Detect which cell encompasses the target text, then output its [X, Y] center coordinate. 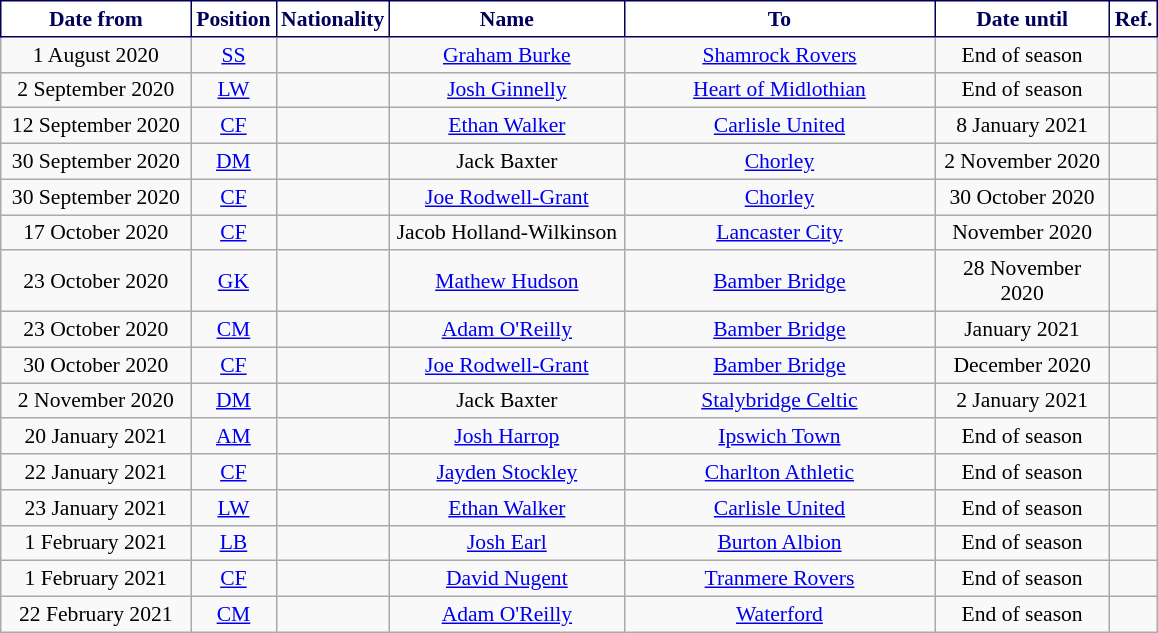
LB [234, 543]
Burton Albion [779, 543]
Waterford [779, 615]
Tranmere Rovers [779, 579]
Mathew Hudson [506, 282]
AM [234, 437]
January 2021 [1022, 330]
David Nugent [506, 579]
Jayden Stockley [506, 472]
Josh Earl [506, 543]
28 November 2020 [1022, 282]
17 October 2020 [96, 233]
To [779, 19]
Heart of Midlothian [779, 90]
Nationality [332, 19]
1 August 2020 [96, 55]
Stalybridge Celtic [779, 401]
Date from [96, 19]
December 2020 [1022, 365]
Jacob Holland-Wilkinson [506, 233]
Ipswich Town [779, 437]
Ref. [1134, 19]
November 2020 [1022, 233]
12 September 2020 [96, 126]
22 February 2021 [96, 615]
Position [234, 19]
Shamrock Rovers [779, 55]
8 January 2021 [1022, 126]
22 January 2021 [96, 472]
20 January 2021 [96, 437]
SS [234, 55]
Josh Harrop [506, 437]
Lancaster City [779, 233]
Date until [1022, 19]
Charlton Athletic [779, 472]
2 September 2020 [96, 90]
2 January 2021 [1022, 401]
23 January 2021 [96, 508]
Name [506, 19]
Josh Ginnelly [506, 90]
Graham Burke [506, 55]
GK [234, 282]
